Scan for the cell matching the given text and deliver its (x, y) coordinate at center. 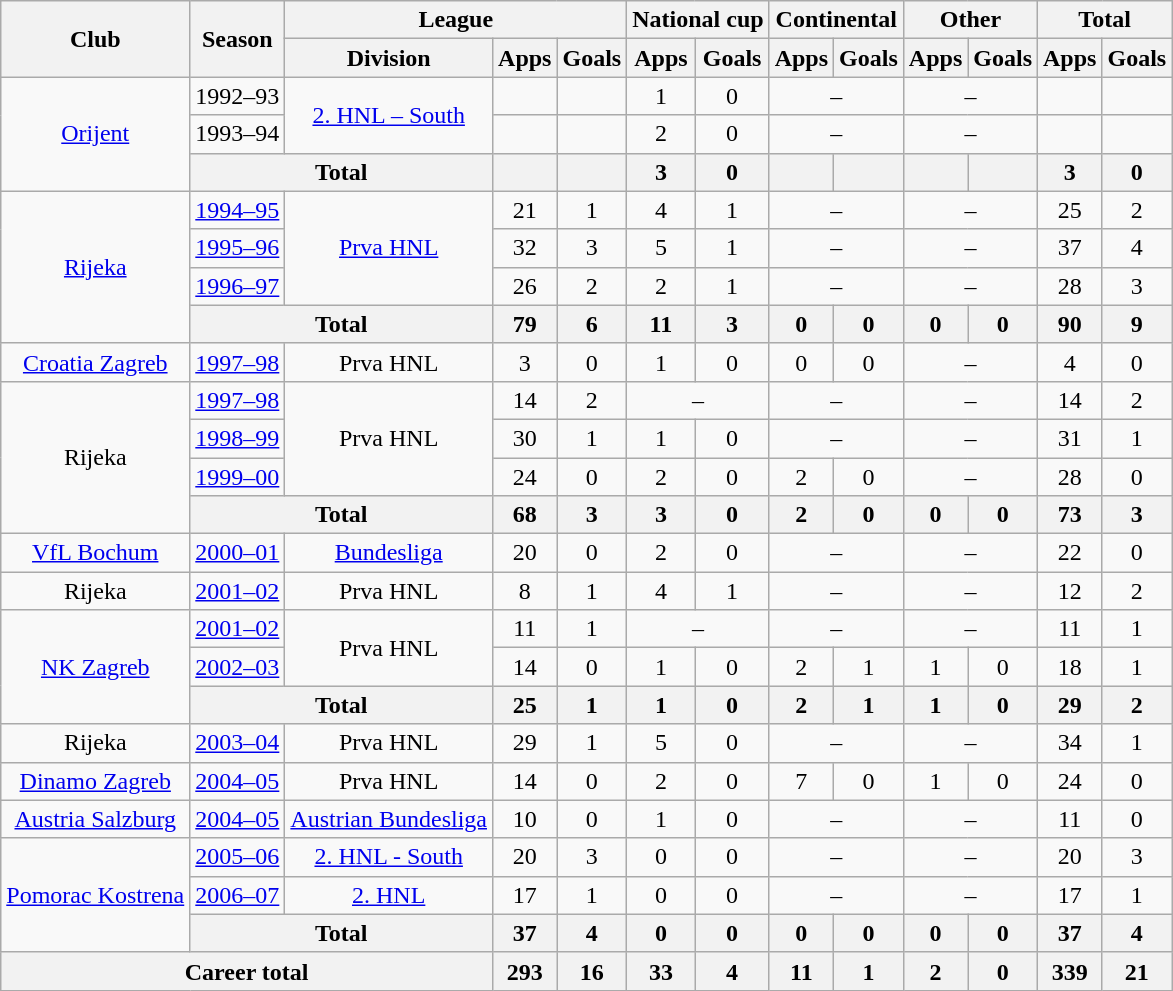
Career total (247, 971)
Bundesliga (389, 553)
1994–95 (238, 210)
Division (389, 58)
Season (238, 39)
2. HNL (389, 895)
26 (525, 286)
339 (1070, 971)
VfL Bochum (96, 553)
Continental (836, 20)
16 (592, 971)
90 (1070, 324)
2. HNL - South (389, 857)
8 (525, 591)
1998–99 (238, 438)
Austrian Bundesliga (389, 819)
1995–96 (238, 248)
NK Zagreb (96, 667)
National cup (698, 20)
2003–04 (238, 743)
73 (1070, 515)
68 (525, 515)
293 (525, 971)
32 (525, 248)
Dinamo Zagreb (96, 781)
League (456, 20)
Pomorac Kostrena (96, 895)
1999–00 (238, 477)
2002–03 (238, 667)
Club (96, 39)
2. HNL – South (389, 115)
2006–07 (238, 895)
Orijent (96, 134)
12 (1070, 591)
6 (592, 324)
1992–93 (238, 96)
31 (1070, 438)
1996–97 (238, 286)
Other (970, 20)
2000–01 (238, 553)
Croatia Zagreb (96, 362)
33 (661, 971)
1993–94 (238, 134)
7 (801, 781)
Austria Salzburg (96, 819)
22 (1070, 553)
10 (525, 819)
30 (525, 438)
2005–06 (238, 857)
79 (525, 324)
34 (1070, 743)
18 (1070, 667)
9 (1137, 324)
